Extract the (X, Y) coordinate from the center of the cell holding the provided text.  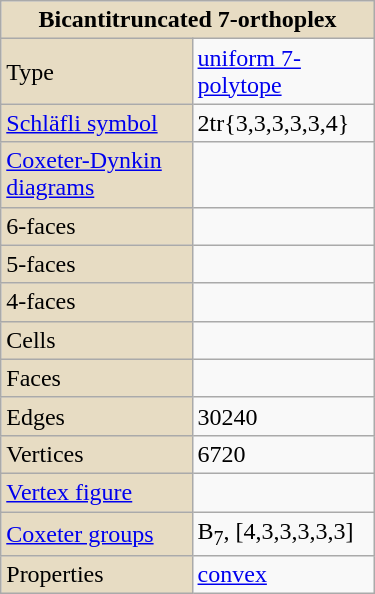
Properties (96, 575)
Vertex figure (96, 492)
5-faces (96, 264)
Schläfli symbol (96, 123)
6-faces (96, 226)
Faces (96, 378)
Cells (96, 340)
Vertices (96, 454)
convex (283, 575)
Coxeter-Dynkin diagrams (96, 174)
Coxeter groups (96, 534)
2tr{3,3,3,3,3,4} (283, 123)
6720 (283, 454)
B7, [4,3,3,3,3,3] (283, 534)
Bicantitruncated 7-orthoplex (188, 20)
4-faces (96, 302)
30240 (283, 416)
Type (96, 72)
Edges (96, 416)
uniform 7-polytope (283, 72)
